Search for the cell housing the specified text and yield its (x, y) center coordinate. 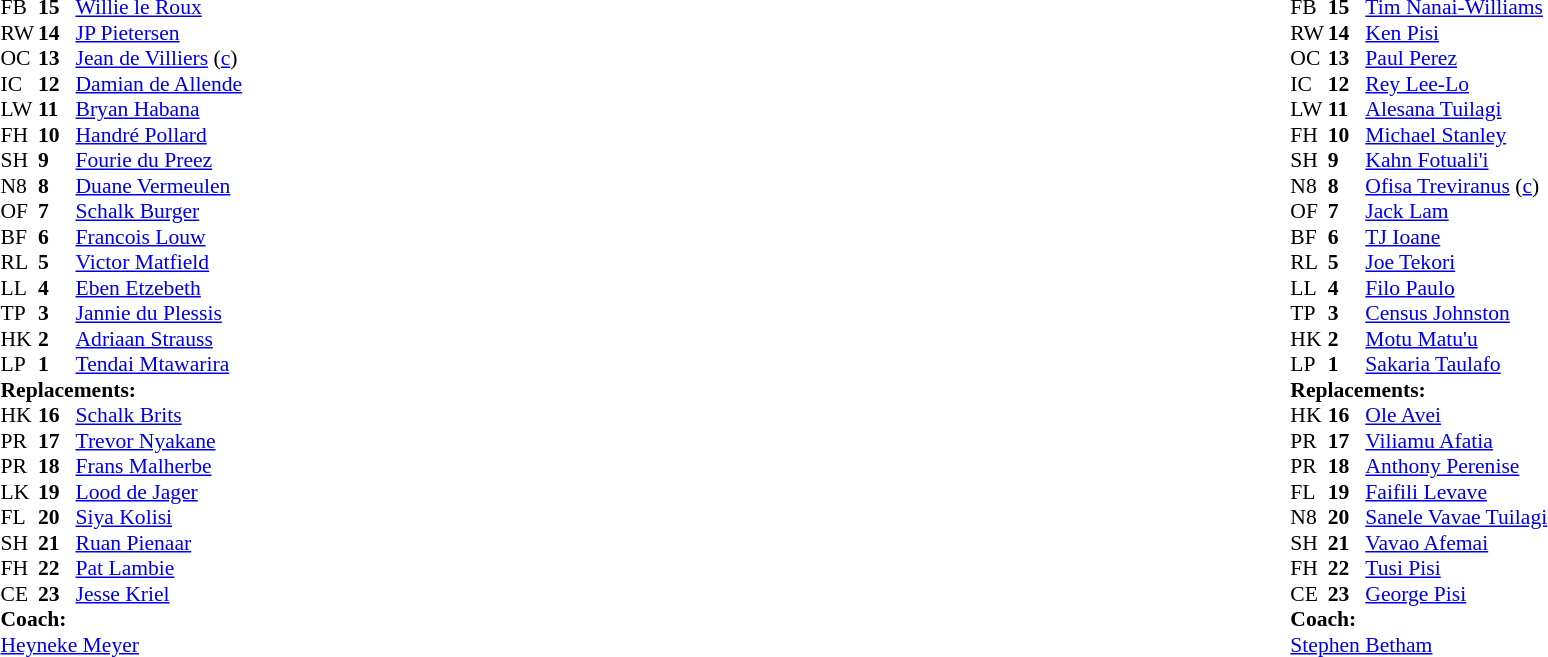
Jannie du Plessis (160, 313)
Damian de Allende (160, 84)
LK (19, 492)
Viliamu Afatia (1456, 441)
Anthony Perenise (1456, 467)
Census Johnston (1456, 313)
Michael Stanley (1456, 135)
Handré Pollard (160, 135)
George Pisi (1456, 594)
Ofisa Treviranus (c) (1456, 186)
Tendai Mtawarira (160, 365)
Victor Matfield (160, 263)
TJ Ioane (1456, 237)
Ruan Pienaar (160, 543)
Sanele Vavae Tuilagi (1456, 517)
Sakaria Taulafo (1456, 365)
Filo Paulo (1456, 288)
Rey Lee-Lo (1456, 84)
Tusi Pisi (1456, 569)
Duane Vermeulen (160, 186)
Francois Louw (160, 237)
Alesana Tuilagi (1456, 109)
Jesse Kriel (160, 594)
Frans Malherbe (160, 467)
Schalk Burger (160, 211)
Schalk Brits (160, 415)
Vavao Afemai (1456, 543)
Fourie du Preez (160, 161)
Jean de Villiers (c) (160, 59)
Ole Avei (1456, 415)
Adriaan Strauss (160, 339)
Lood de Jager (160, 492)
Bryan Habana (160, 109)
Siya Kolisi (160, 517)
Ken Pisi (1456, 33)
Paul Perez (1456, 59)
Kahn Fotuali'i (1456, 161)
Jack Lam (1456, 211)
Trevor Nyakane (160, 441)
JP Pietersen (160, 33)
Eben Etzebeth (160, 288)
Pat Lambie (160, 569)
Motu Matu'u (1456, 339)
Joe Tekori (1456, 263)
Faifili Levave (1456, 492)
